Find where the given text appears and provide that cell's center as (x, y) coordinate. 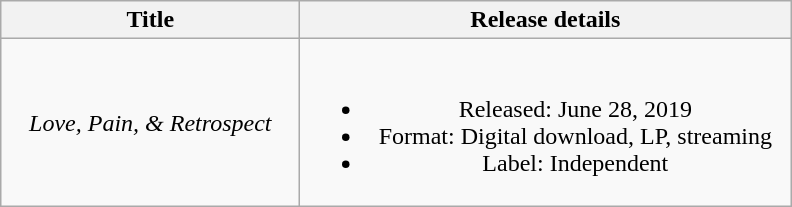
Love, Pain, & Retrospect (150, 122)
Released: June 28, 2019Format: Digital download, LP, streamingLabel: Independent (546, 122)
Release details (546, 20)
Title (150, 20)
